Detect which cell encompasses the target text, then output its [X, Y] center coordinate. 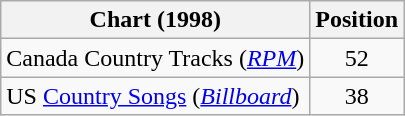
US Country Songs (Billboard) [156, 96]
Position [357, 20]
38 [357, 96]
Chart (1998) [156, 20]
52 [357, 58]
Canada Country Tracks (RPM) [156, 58]
